Determine the (x, y) coordinate at the center of the cell enclosing the given text.  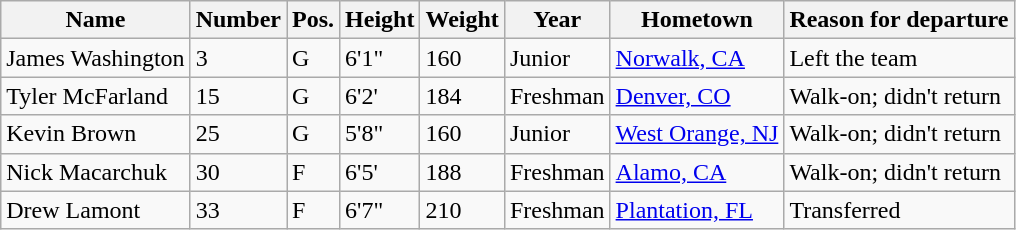
33 (238, 210)
Denver, CO (697, 96)
Pos. (312, 20)
188 (462, 172)
West Orange, NJ (697, 134)
6'2' (380, 96)
Number (238, 20)
James Washington (96, 58)
6'1" (380, 58)
Name (96, 20)
Tyler McFarland (96, 96)
Reason for departure (899, 20)
210 (462, 210)
Drew Lamont (96, 210)
Height (380, 20)
25 (238, 134)
Year (557, 20)
Plantation, FL (697, 210)
6'7" (380, 210)
Transferred (899, 210)
5'8" (380, 134)
Hometown (697, 20)
3 (238, 58)
Alamo, CA (697, 172)
30 (238, 172)
Weight (462, 20)
Kevin Brown (96, 134)
6'5' (380, 172)
Nick Macarchuk (96, 172)
184 (462, 96)
Norwalk, CA (697, 58)
15 (238, 96)
Left the team (899, 58)
